Capture the cell that displays the provided text and extract its (X, Y) central coordinate. 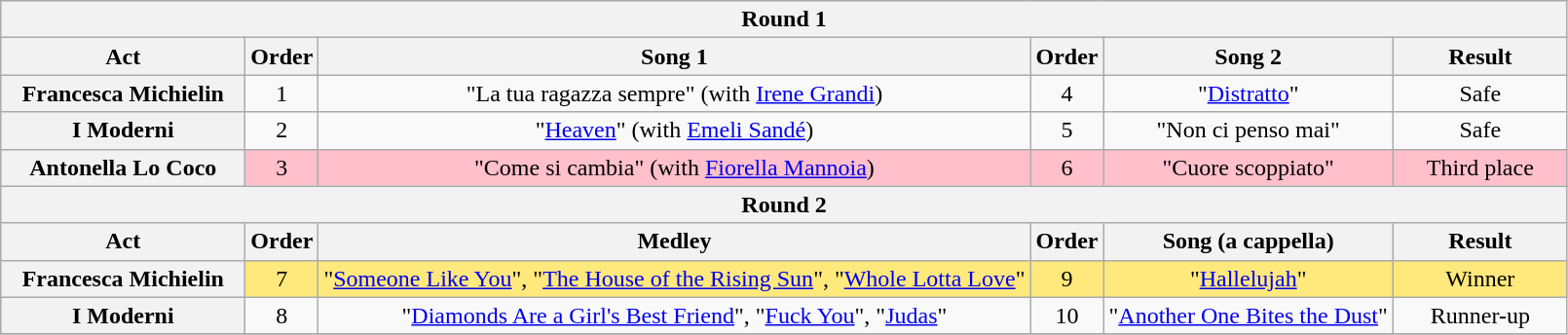
Medley (674, 242)
"Distratto" (1249, 93)
10 (1067, 316)
"Hallelujah" (1249, 279)
8 (282, 316)
Winner (1480, 279)
1 (282, 93)
Round 2 (785, 205)
7 (282, 279)
Round 1 (785, 19)
"Come si cambia" (with Fiorella Mannoia) (674, 167)
Runner-up (1480, 316)
Song 2 (1249, 56)
Antonella Lo Coco (123, 167)
3 (282, 167)
"Heaven" (with Emeli Sandé) (674, 130)
2 (282, 130)
"Someone Like You", "The House of the Rising Sun", "Whole Lotta Love" (674, 279)
9 (1067, 279)
Song 1 (674, 56)
"La tua ragazza sempre" (with Irene Grandi) (674, 93)
5 (1067, 130)
4 (1067, 93)
"Non ci penso mai" (1249, 130)
Third place (1480, 167)
6 (1067, 167)
Song (a cappella) (1249, 242)
"Cuore scoppiato" (1249, 167)
"Another One Bites the Dust" (1249, 316)
"Diamonds Are a Girl's Best Friend", "Fuck You", "Judas" (674, 316)
